Return (x, y) of the center of cell containing provided text 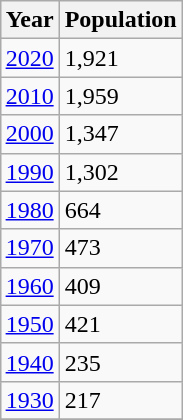
2010 (30, 96)
217 (120, 400)
235 (120, 362)
409 (120, 286)
2000 (30, 134)
1940 (30, 362)
1,347 (120, 134)
1,959 (120, 96)
1930 (30, 400)
Year (30, 20)
2020 (30, 58)
473 (120, 248)
1970 (30, 248)
1950 (30, 324)
1990 (30, 172)
1,302 (120, 172)
421 (120, 324)
664 (120, 210)
Population (120, 20)
1960 (30, 286)
1,921 (120, 58)
1980 (30, 210)
